Capture the cell that displays the provided text and extract its (X, Y) central coordinate. 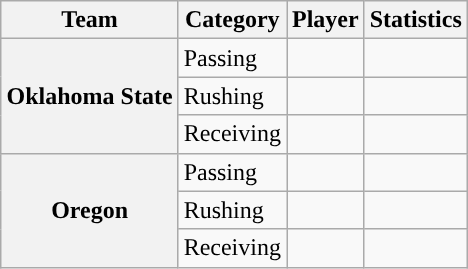
Oregon (90, 210)
Category (232, 20)
Oklahoma State (90, 96)
Statistics (416, 20)
Team (90, 20)
Player (325, 20)
